Identify which cell holds the provided text, then report its [X, Y] central coordinate. 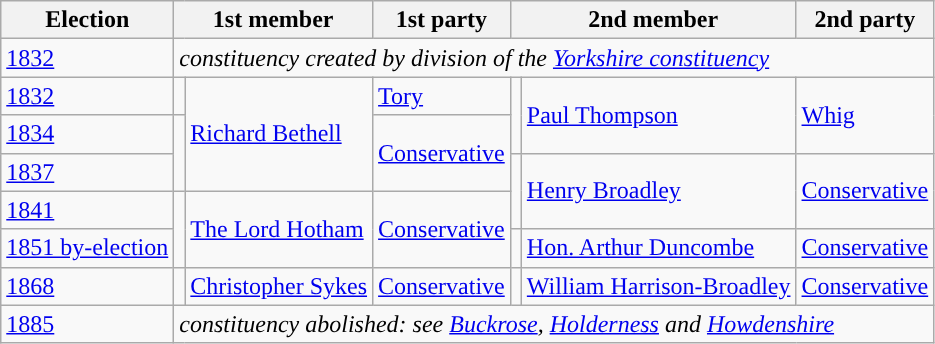
2nd party [865, 20]
1868 [88, 286]
William Harrison-Broadley [658, 286]
constituency created by division of the Yorkshire constituency [554, 58]
1st party [442, 20]
2nd member [653, 20]
constituency abolished: see Buckrose, Holderness and Howdenshire [554, 324]
1st member [274, 20]
Whig [865, 115]
1837 [88, 172]
Hon. Arthur Duncombe [658, 248]
Paul Thompson [658, 115]
The Lord Hotham [279, 229]
Tory [442, 96]
Election [88, 20]
1834 [88, 134]
1841 [88, 210]
1851 by-election [88, 248]
Henry Broadley [658, 191]
Richard Bethell [279, 134]
Christopher Sykes [279, 286]
1885 [88, 324]
